From the cell containing the given text, extract its center point as [X, Y] coordinate. 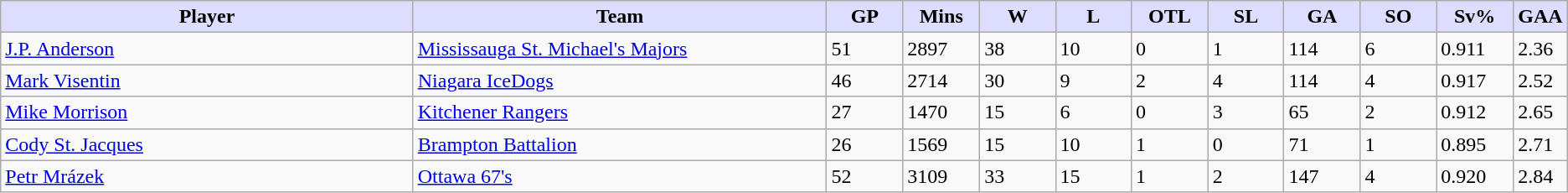
SL [1246, 17]
46 [864, 81]
Mike Morrison [207, 112]
147 [1322, 176]
2.52 [1541, 81]
26 [864, 144]
1470 [941, 112]
Mark Visentin [207, 81]
0.920 [1475, 176]
38 [1018, 49]
Team [620, 17]
0.917 [1475, 81]
71 [1322, 144]
SO [1399, 17]
51 [864, 49]
Sv% [1475, 17]
30 [1018, 81]
L [1093, 17]
Cody St. Jacques [207, 144]
1569 [941, 144]
Brampton Battalion [620, 144]
2.71 [1541, 144]
52 [864, 176]
Mississauga St. Michael's Majors [620, 49]
OTL [1169, 17]
GP [864, 17]
27 [864, 112]
65 [1322, 112]
9 [1093, 81]
3109 [941, 176]
3 [1246, 112]
Mins [941, 17]
Petr Mrázek [207, 176]
33 [1018, 176]
Player [207, 17]
W [1018, 17]
Niagara IceDogs [620, 81]
0.912 [1475, 112]
GAA [1541, 17]
2897 [941, 49]
2.84 [1541, 176]
Kitchener Rangers [620, 112]
2714 [941, 81]
Ottawa 67's [620, 176]
2.36 [1541, 49]
0.895 [1475, 144]
J.P. Anderson [207, 49]
0.911 [1475, 49]
GA [1322, 17]
2.65 [1541, 112]
